Detect which cell encompasses the target text, then output its (X, Y) center coordinate. 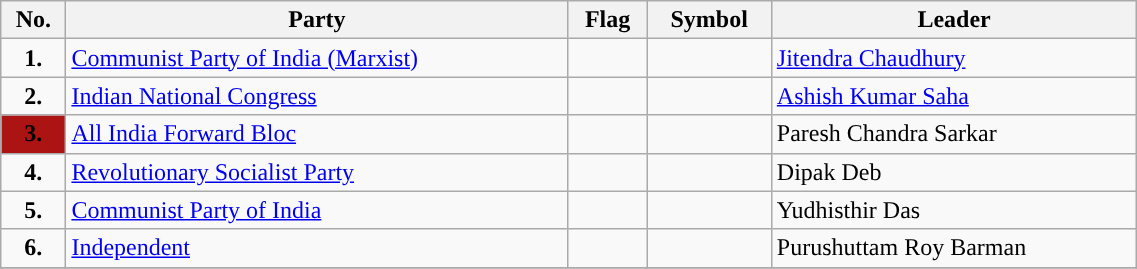
All India Forward Bloc (317, 134)
3. (34, 134)
4. (34, 172)
Revolutionary Socialist Party (317, 172)
Jitendra Chaudhury (954, 58)
Communist Party of India (Marxist) (317, 58)
Yudhisthir Das (954, 210)
No. (34, 20)
Paresh Chandra Sarkar (954, 134)
6. (34, 248)
2. (34, 96)
Purushuttam Roy Barman (954, 248)
Leader (954, 20)
Independent (317, 248)
5. (34, 210)
Party (317, 20)
Ashish Kumar Saha (954, 96)
Indian National Congress (317, 96)
Flag (608, 20)
Symbol (709, 20)
1. (34, 58)
Dipak Deb (954, 172)
Communist Party of India (317, 210)
